From the cell containing the given text, extract its center point as [x, y] coordinate. 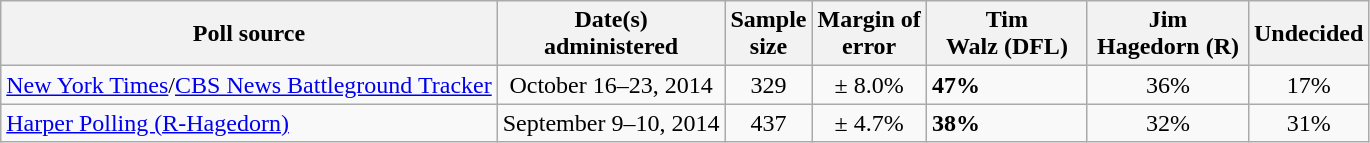
31% [1308, 123]
Harper Polling (R-Hagedorn) [249, 123]
TimWalz (DFL) [1006, 34]
Poll source [249, 34]
Margin oferror [869, 34]
38% [1006, 123]
Date(s)administered [611, 34]
437 [768, 123]
September 9–10, 2014 [611, 123]
Samplesize [768, 34]
New York Times/CBS News Battleground Tracker [249, 85]
17% [1308, 85]
Undecided [1308, 34]
± 8.0% [869, 85]
JimHagedorn (R) [1168, 34]
329 [768, 85]
October 16–23, 2014 [611, 85]
32% [1168, 123]
36% [1168, 85]
47% [1006, 85]
± 4.7% [869, 123]
